Provide the [X, Y] coordinate of the cell's center where the given text is located.  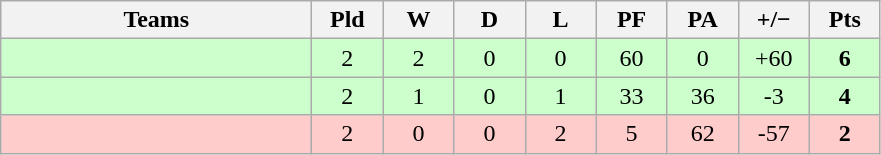
+/− [774, 20]
4 [844, 96]
Teams [156, 20]
PF [632, 20]
D [490, 20]
62 [702, 134]
W [418, 20]
6 [844, 58]
36 [702, 96]
+60 [774, 58]
Pld [348, 20]
PA [702, 20]
5 [632, 134]
33 [632, 96]
Pts [844, 20]
60 [632, 58]
-3 [774, 96]
L [560, 20]
-57 [774, 134]
